Output the (x, y) coordinate of the center of the cell containing the given text.  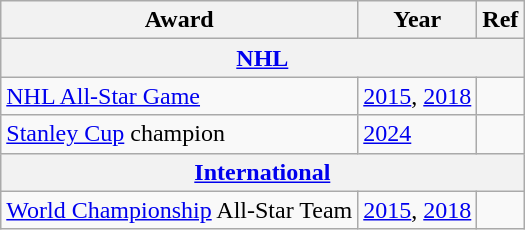
Year (418, 20)
World Championship All-Star Team (180, 210)
NHL All-Star Game (180, 96)
Ref (500, 20)
Stanley Cup champion (180, 134)
International (262, 172)
2024 (418, 134)
NHL (262, 58)
Award (180, 20)
